Provide the (x, y) coordinate of the cell's center where the given text is located.  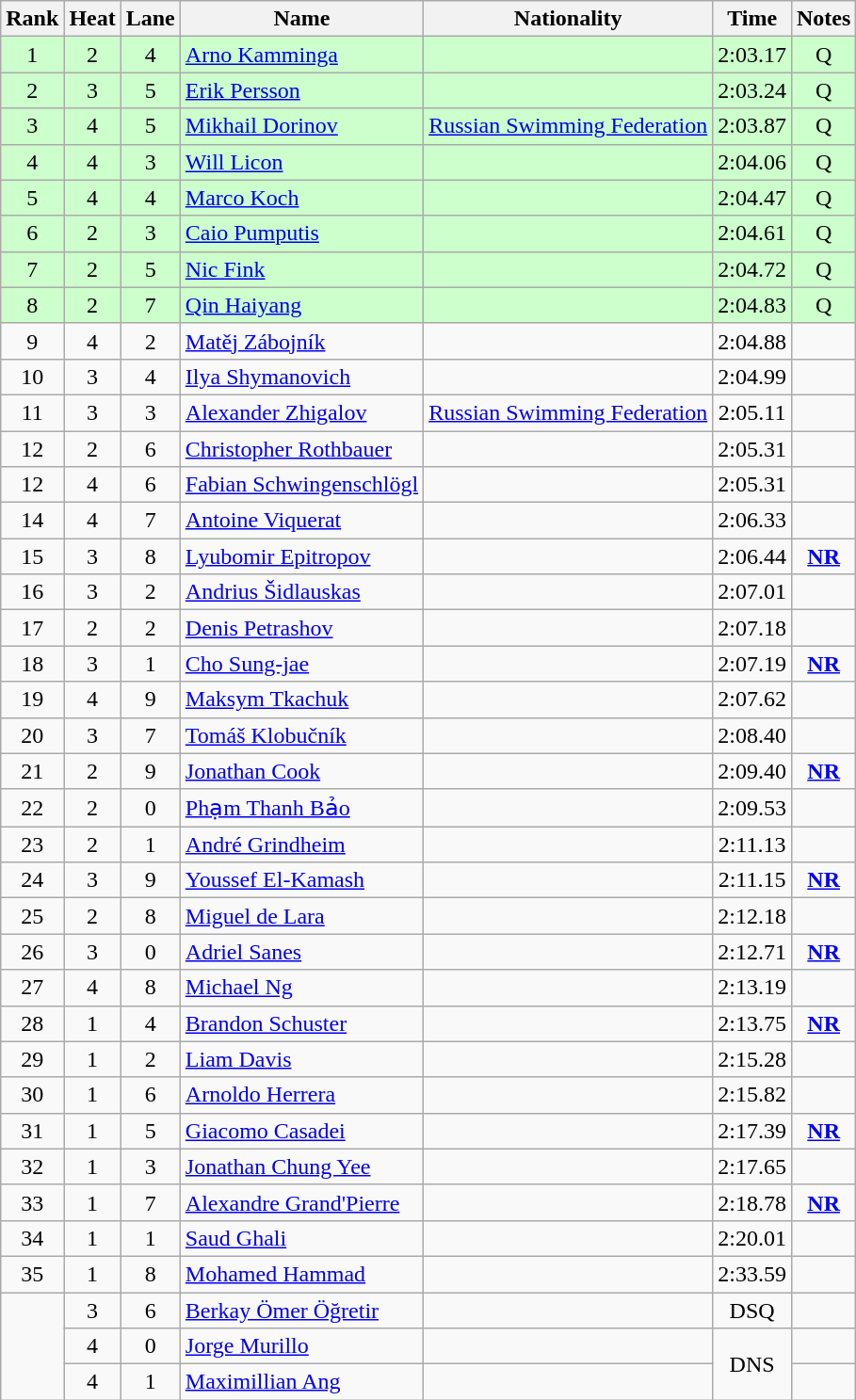
22 (32, 808)
18 (32, 664)
2:04.72 (752, 269)
2:33.59 (752, 1274)
Maksym Tkachuk (301, 700)
Cho Sung-jae (301, 664)
Mikhail Dorinov (301, 126)
14 (32, 521)
2:08.40 (752, 735)
2:12.71 (752, 952)
Phạm Thanh Bảo (301, 808)
2:04.99 (752, 377)
2:04.61 (752, 233)
33 (32, 1202)
Jonathan Chung Yee (301, 1167)
Mohamed Hammad (301, 1274)
20 (32, 735)
15 (32, 556)
Christopher Rothbauer (301, 449)
2:05.11 (752, 412)
Youssef El-Kamash (301, 880)
Caio Pumputis (301, 233)
DSQ (752, 1310)
Qin Haiyang (301, 305)
30 (32, 1095)
Nationality (569, 19)
Saud Ghali (301, 1238)
Alexander Zhigalov (301, 412)
24 (32, 880)
Notes (823, 19)
10 (32, 377)
Miguel de Lara (301, 916)
16 (32, 592)
35 (32, 1274)
Nic Fink (301, 269)
Denis Petrashov (301, 628)
Lyubomir Epitropov (301, 556)
2:17.39 (752, 1131)
2:03.17 (752, 55)
2:15.82 (752, 1095)
Alexandre Grand'Pierre (301, 1202)
Marco Koch (301, 198)
Brandon Schuster (301, 1023)
2:11.13 (752, 845)
2:15.28 (752, 1059)
André Grindheim (301, 845)
Arnoldo Herrera (301, 1095)
2:06.44 (752, 556)
Fabian Schwingenschlögl (301, 485)
2:06.33 (752, 521)
25 (32, 916)
Giacomo Casadei (301, 1131)
Time (752, 19)
2:07.62 (752, 700)
28 (32, 1023)
Andrius Šidlauskas (301, 592)
2:12.18 (752, 916)
Maximillian Ang (301, 1382)
2:03.24 (752, 90)
29 (32, 1059)
21 (32, 771)
2:04.83 (752, 305)
27 (32, 988)
26 (32, 952)
Adriel Sanes (301, 952)
Name (301, 19)
31 (32, 1131)
2:09.53 (752, 808)
Erik Persson (301, 90)
Heat (92, 19)
Michael Ng (301, 988)
Tomáš Klobučník (301, 735)
2:17.65 (752, 1167)
2:07.18 (752, 628)
23 (32, 845)
2:13.75 (752, 1023)
Liam Davis (301, 1059)
2:04.47 (752, 198)
2:09.40 (752, 771)
2:04.88 (752, 341)
Jonathan Cook (301, 771)
2:04.06 (752, 162)
17 (32, 628)
2:11.15 (752, 880)
Jorge Murillo (301, 1346)
Arno Kamminga (301, 55)
Berkay Ömer Öğretir (301, 1310)
Rank (32, 19)
2:07.19 (752, 664)
Antoine Viquerat (301, 521)
32 (32, 1167)
Matěj Zábojník (301, 341)
Will Licon (301, 162)
Ilya Shymanovich (301, 377)
Lane (151, 19)
2:20.01 (752, 1238)
2:18.78 (752, 1202)
2:03.87 (752, 126)
DNS (752, 1364)
19 (32, 700)
34 (32, 1238)
2:07.01 (752, 592)
2:13.19 (752, 988)
11 (32, 412)
